Extract the (x, y) coordinate from the center of the cell holding the provided text.  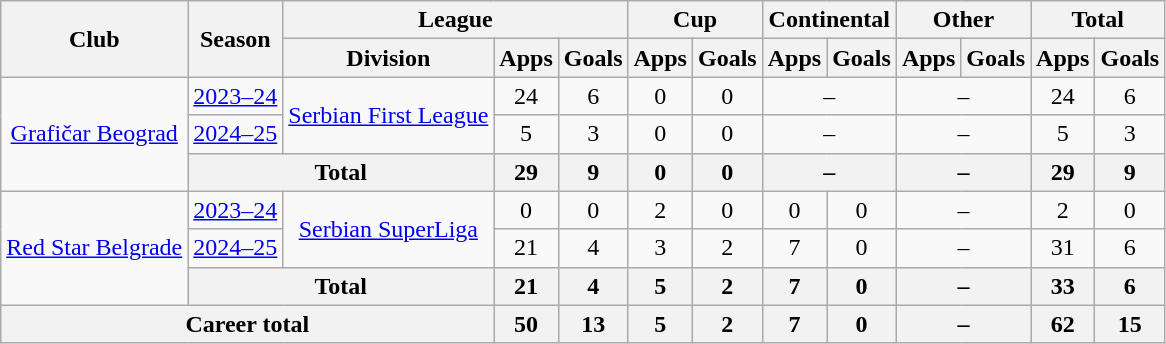
33 (1063, 286)
Division (388, 58)
Red Star Belgrade (94, 248)
Season (236, 39)
Career total (248, 324)
Club (94, 39)
Serbian SuperLiga (388, 229)
Cup (695, 20)
62 (1063, 324)
13 (593, 324)
Serbian First League (388, 115)
Continental (829, 20)
League (456, 20)
50 (526, 324)
31 (1063, 248)
Grafičar Beograd (94, 134)
15 (1130, 324)
Other (963, 20)
